Identify which cell holds the provided text, then report its (x, y) central coordinate. 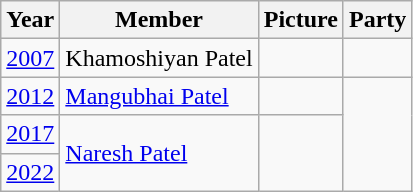
Picture (300, 20)
Party (377, 20)
Mangubhai Patel (159, 96)
2022 (30, 172)
2007 (30, 58)
Member (159, 20)
2012 (30, 96)
Year (30, 20)
Khamoshiyan Patel (159, 58)
2017 (30, 134)
Naresh Patel (159, 153)
